Locate the cell with the specified text and output its [x, y] center coordinate. 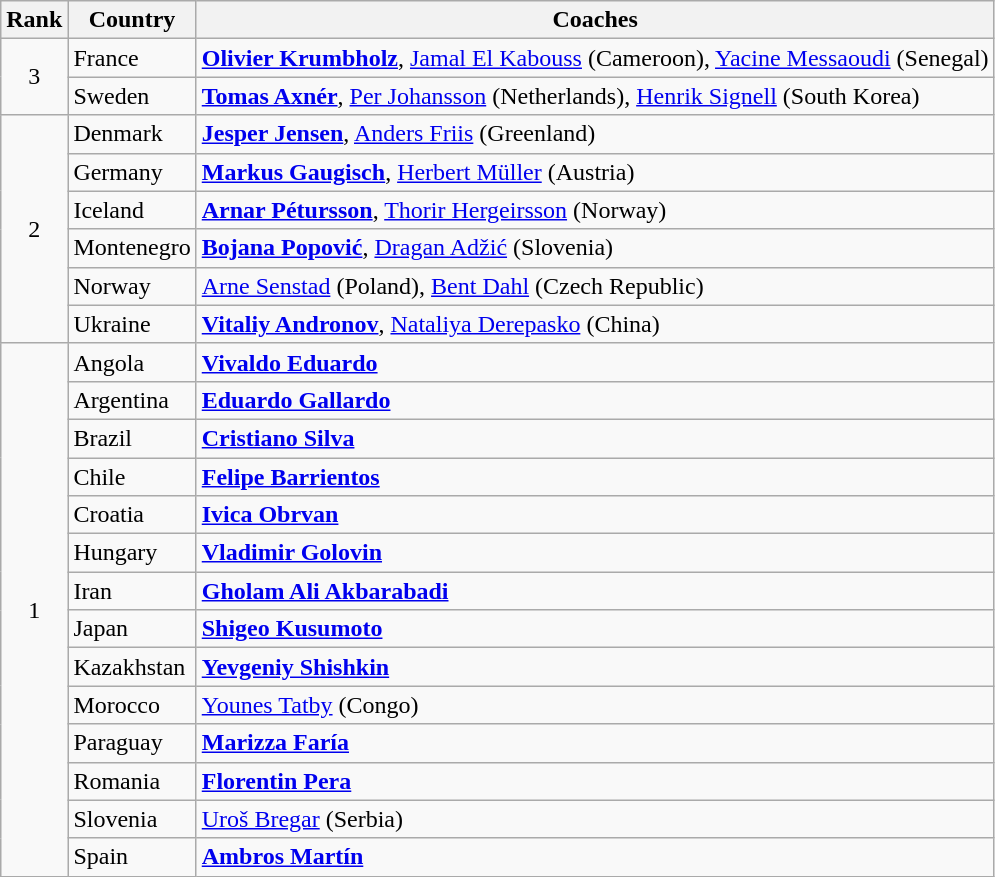
Shigeo Kusumoto [595, 629]
Romania [132, 781]
Hungary [132, 553]
Country [132, 20]
Iran [132, 591]
Vladimir Golovin [595, 553]
Vitaliy Andronov, Nataliya Derepasko (China) [595, 324]
Ivica Obrvan [595, 515]
Sweden [132, 96]
Uroš Bregar (Serbia) [595, 819]
1 [34, 610]
France [132, 58]
Slovenia [132, 819]
Iceland [132, 210]
Ambros Martín [595, 857]
Brazil [132, 438]
Tomas Axnér, Per Johansson (Netherlands), Henrik Signell (South Korea) [595, 96]
Coaches [595, 20]
Jesper Jensen, Anders Friis (Greenland) [595, 134]
Angola [132, 362]
Gholam Ali Akbarabadi [595, 591]
Bojana Popović, Dragan Adžić (Slovenia) [595, 248]
Ukraine [132, 324]
Eduardo Gallardo [595, 400]
Norway [132, 286]
Chile [132, 477]
Arne Senstad (Poland), Bent Dahl (Czech Republic) [595, 286]
Rank [34, 20]
Markus Gaugisch, Herbert Müller (Austria) [595, 172]
Vivaldo Eduardo [595, 362]
3 [34, 77]
Morocco [132, 705]
Yevgeniy Shishkin [595, 667]
Olivier Krumbholz, Jamal El Kabouss (Cameroon), Yacine Messaoudi (Senegal) [595, 58]
2 [34, 229]
Kazakhstan [132, 667]
Germany [132, 172]
Spain [132, 857]
Arnar Pétursson, Thorir Hergeirsson (Norway) [595, 210]
Denmark [132, 134]
Younes Tatby (Congo) [595, 705]
Marizza Faría [595, 743]
Paraguay [132, 743]
Croatia [132, 515]
Montenegro [132, 248]
Florentin Pera [595, 781]
Felipe Barrientos [595, 477]
Argentina [132, 400]
Cristiano Silva [595, 438]
Japan [132, 629]
